From the cell containing the given text, extract its center point as [x, y] coordinate. 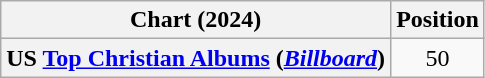
Chart (2024) [196, 20]
US Top Christian Albums (Billboard) [196, 58]
Position [438, 20]
50 [438, 58]
